Determine the (x, y) coordinate at the center of the cell enclosing the given text.  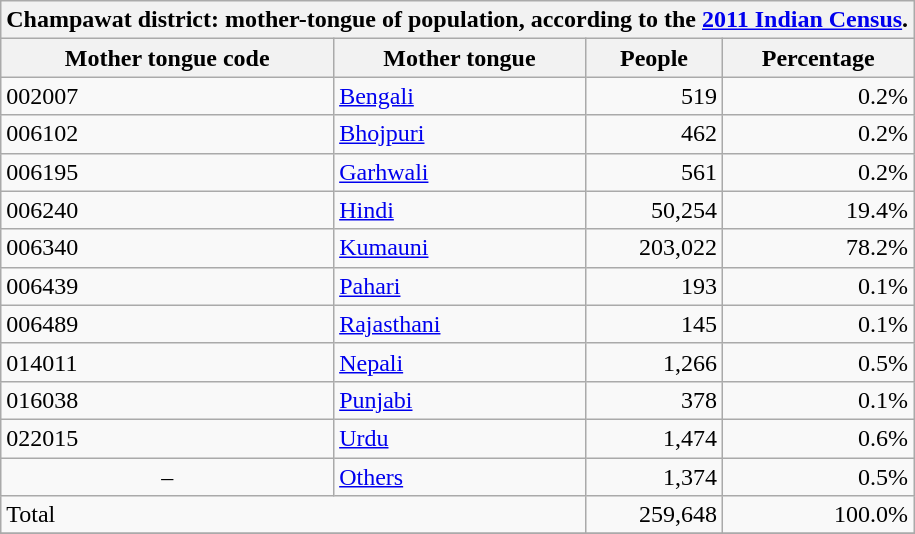
006439 (168, 286)
Bhojpuri (460, 134)
Mother tongue (460, 58)
Kumauni (460, 248)
0.6% (818, 438)
006102 (168, 134)
1,374 (654, 477)
1,266 (654, 362)
100.0% (818, 515)
Bengali (460, 96)
145 (654, 324)
19.4% (818, 210)
– (168, 477)
006240 (168, 210)
Total (294, 515)
006340 (168, 248)
Garhwali (460, 172)
Punjabi (460, 400)
50,254 (654, 210)
378 (654, 400)
561 (654, 172)
Nepali (460, 362)
Hindi (460, 210)
519 (654, 96)
Mother tongue code (168, 58)
016038 (168, 400)
Pahari (460, 286)
People (654, 58)
203,022 (654, 248)
259,648 (654, 515)
006195 (168, 172)
Others (460, 477)
462 (654, 134)
014011 (168, 362)
002007 (168, 96)
193 (654, 286)
Champawat district: mother-tongue of population, according to the 2011 Indian Census. (458, 20)
Percentage (818, 58)
022015 (168, 438)
Urdu (460, 438)
1,474 (654, 438)
78.2% (818, 248)
006489 (168, 324)
Rajasthani (460, 324)
